Identify which cell holds the provided text, then report its [X, Y] central coordinate. 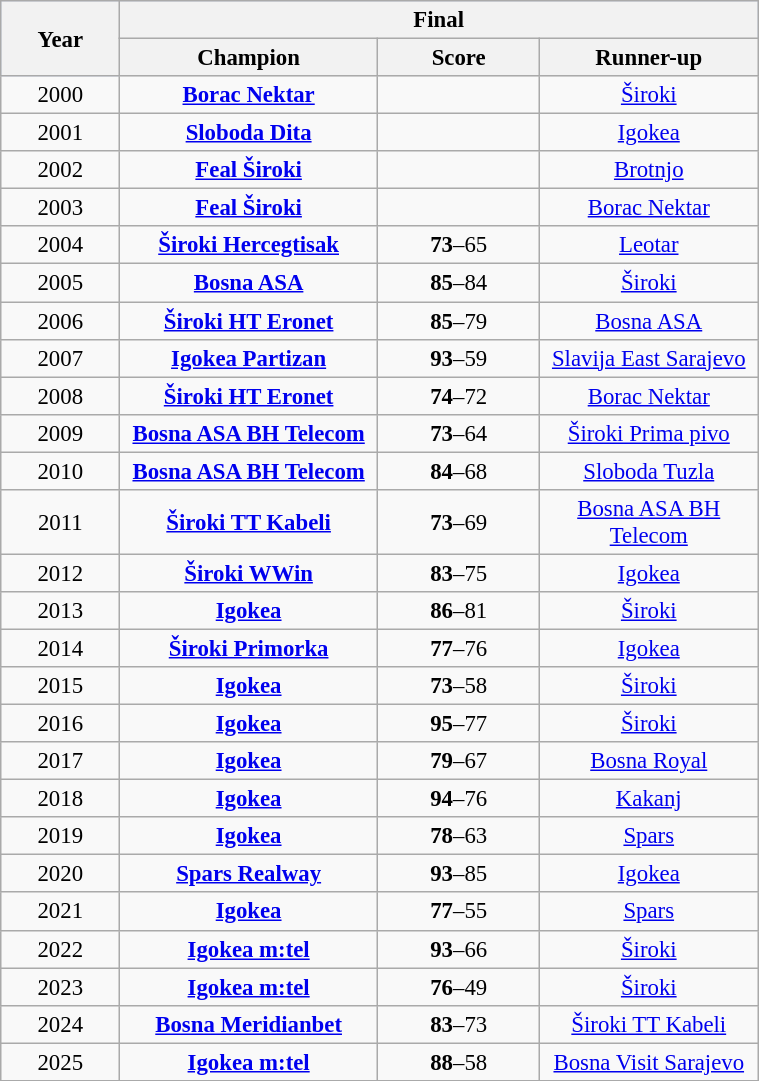
74–72 [459, 396]
85–84 [459, 283]
Kakanj [649, 799]
2015 [60, 686]
95–77 [459, 724]
Bosna Royal [649, 761]
88–58 [459, 1062]
Bosna Meridianbet [249, 1024]
86–81 [459, 611]
2010 [60, 471]
79–67 [459, 761]
Široki Hercegtisak [249, 245]
Champion [249, 58]
2011 [60, 522]
Sloboda Tuzla [649, 471]
2014 [60, 648]
Brotnjo [649, 170]
Runner-up [649, 58]
2007 [60, 358]
2023 [60, 987]
Score [459, 58]
94–76 [459, 799]
76–49 [459, 987]
Year [60, 38]
Sloboda Dita [249, 133]
73–65 [459, 245]
Široki WWin [249, 573]
93–66 [459, 949]
2005 [60, 283]
2008 [60, 396]
Široki Prima pivo [649, 433]
2004 [60, 245]
83–73 [459, 1024]
2000 [60, 95]
Široki Primorka [249, 648]
Igokea Partizan [249, 358]
2021 [60, 912]
2012 [60, 573]
2002 [60, 170]
2001 [60, 133]
85–79 [459, 321]
84–68 [459, 471]
2013 [60, 611]
2003 [60, 208]
2016 [60, 724]
2024 [60, 1024]
Bosna Visit Sarajevo [649, 1062]
2020 [60, 874]
2009 [60, 433]
93–59 [459, 358]
2017 [60, 761]
73–58 [459, 686]
Spars Realway [249, 874]
2018 [60, 799]
73–64 [459, 433]
Slavija East Sarajevo [649, 358]
Leotar [649, 245]
83–75 [459, 573]
73–69 [459, 522]
2025 [60, 1062]
77–76 [459, 648]
77–55 [459, 912]
93–85 [459, 874]
2022 [60, 949]
78–63 [459, 836]
2019 [60, 836]
Final [439, 20]
2006 [60, 321]
